Output the (X, Y) coordinate of the center of the cell containing the given text.  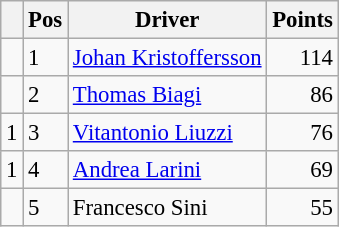
Driver (168, 20)
Points (302, 20)
4 (46, 170)
69 (302, 170)
55 (302, 208)
Vitantonio Liuzzi (168, 133)
2 (46, 95)
5 (46, 208)
Thomas Biagi (168, 95)
76 (302, 133)
Andrea Larini (168, 170)
Johan Kristoffersson (168, 58)
Francesco Sini (168, 208)
114 (302, 58)
3 (46, 133)
86 (302, 95)
Pos (46, 20)
